Pinpoint the cell where the given text exists, returning its (X, Y) midpoint coordinate. 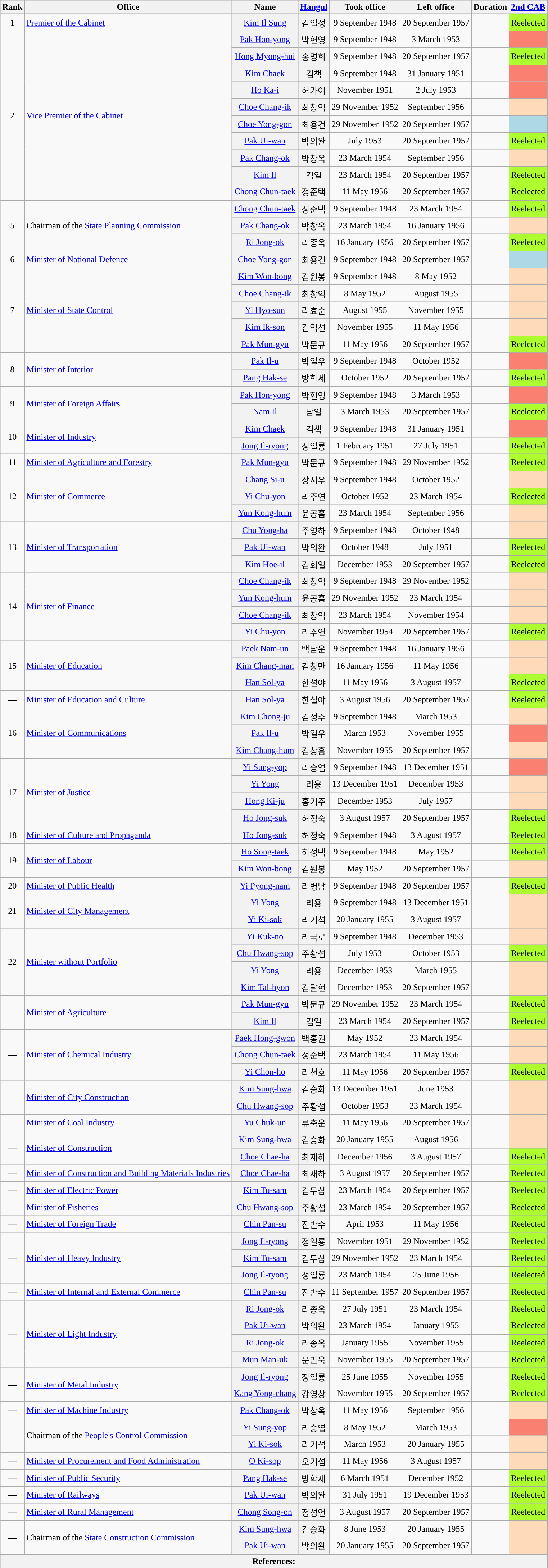
Minister of Fisheries (128, 1207)
류축운 (314, 1123)
11 (12, 462)
Chairman of the People's Control Commission (128, 1436)
김정주 (314, 716)
22 (12, 962)
18 (12, 835)
March 1955 (436, 970)
홍명희 (314, 56)
장시우 (314, 480)
리효순 (314, 310)
31 July 1951 (365, 1495)
Mun Man-uk (265, 1359)
백홍권 (314, 1038)
Minister of Machine Industry (128, 1410)
백남운 (314, 649)
Minister without Portfolio (128, 962)
Minister of Heavy Industry (128, 1258)
Minister of National Defence (128, 260)
June 1953 (436, 1089)
Chang Si-u (265, 480)
Hong Ki-ju (265, 801)
July 1951 (436, 547)
19 (12, 860)
Premier of the Cabinet (128, 22)
Yi Hyo-sun (265, 310)
8 (12, 369)
Kim Hoe-il (265, 564)
Yu Chuk-un (265, 1123)
강영창 (314, 1393)
7 (12, 310)
김달현 (314, 987)
Minister of Public Security (128, 1478)
Minister of Commerce (128, 496)
References: (274, 1561)
Minister of Labour (128, 860)
2 (12, 116)
Minister of Procurement and Food Administration (128, 1461)
December 1952 (436, 1478)
Chu Yong-ha (265, 530)
Paek Nam-un (265, 649)
5 (12, 225)
3 August 1956 (365, 699)
Hong Myong-hui (265, 56)
Minister of Electric Power (128, 1190)
홍기주 (314, 801)
2nd CAB (528, 7)
Minister of Public Health (128, 885)
김창만 (314, 665)
Ho Song-taek (265, 852)
허가이 (314, 90)
O Ki-sop (265, 1461)
Yi Pyong-nam (265, 885)
Minister of Rural Management (128, 1512)
Kim Il Sung (265, 22)
Chong Song-on (265, 1512)
19 December 1953 (436, 1495)
Duration (490, 7)
Minister of Agriculture (128, 1012)
Minister of Education and Culture (128, 699)
Minister of Transportation (128, 547)
6 March 1951 (365, 1478)
July 1957 (436, 801)
정성언 (314, 1512)
Minister of Internal and External Commerce (128, 1292)
Kim Chang-man (265, 665)
Kim Chang-hum (265, 750)
Minister of Light Industry (128, 1334)
16 (12, 733)
김익선 (314, 327)
Minister of City Construction (128, 1097)
14 (12, 606)
Kim Tal-hyon (265, 987)
17 (12, 793)
Name (265, 7)
Minister of Foreign Affairs (128, 403)
문만욱 (314, 1359)
Kang Yong-chang (265, 1393)
1 (12, 22)
Yi Kuk-no (265, 936)
August 1956 (436, 1139)
Vice Premier of the Cabinet (128, 116)
8 June 1953 (365, 1528)
리극로 (314, 936)
25 June 1955 (365, 1377)
2 July 1953 (436, 90)
Paek Hong-gwon (265, 1038)
Yi Chon-ho (265, 1072)
Minister of Coal Industry (128, 1123)
April 1953 (365, 1224)
12 (12, 496)
10 (12, 437)
오기섭 (314, 1461)
15 (12, 665)
21 (12, 911)
Minister of Construction and Building Materials Industries (128, 1173)
Rank (12, 7)
Chairman of the State Construction Commission (128, 1537)
Kim Ik-son (265, 327)
Kim Chong-ju (265, 716)
남일 (314, 411)
Hangul (314, 7)
Minister of Interior (128, 369)
December 1956 (365, 1157)
허성택 (314, 852)
Minister of City Management (128, 911)
13 (12, 547)
주영하 (314, 530)
Minister of Metal Industry (128, 1385)
Minister of Construction (128, 1148)
Minister of Agriculture and Forestry (128, 462)
Minister of Culture and Propaganda (128, 835)
Minister of Education (128, 665)
1 February 1951 (365, 445)
Minister of Justice (128, 793)
리병남 (314, 885)
Chairman of the State Planning Commission (128, 225)
리천호 (314, 1072)
Office (128, 7)
Minister of Communications (128, 733)
김회일 (314, 564)
Minister of Chemical Industry (128, 1055)
11 September 1957 (365, 1292)
Minister of Railways (128, 1495)
9 (12, 403)
김일성 (314, 22)
Took office (365, 7)
Left office (436, 7)
6 (12, 260)
Minister of State Control (128, 310)
Minister of Finance (128, 606)
25 June 1956 (436, 1275)
Ho Ka-i (265, 90)
Minister of Industry (128, 437)
20 (12, 885)
김창흠 (314, 750)
Minister of Foreign Trade (128, 1224)
Nam Il (265, 411)
